Extract the [X, Y] coordinate from the center of the cell holding the provided text.  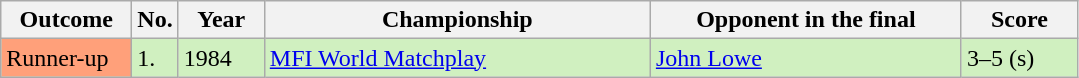
John Lowe [806, 58]
Outcome [66, 20]
Runner-up [66, 58]
Championship [457, 20]
1. [155, 58]
Opponent in the final [806, 20]
MFI World Matchplay [457, 58]
Year [221, 20]
Score [1019, 20]
1984 [221, 58]
No. [155, 20]
3–5 (s) [1019, 58]
